Pinpoint the cell where the given text exists, returning its [X, Y] midpoint coordinate. 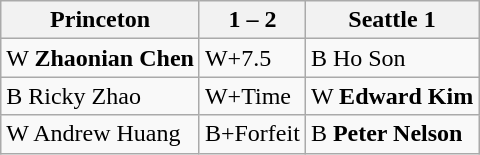
B Ricky Zhao [100, 96]
1 – 2 [252, 20]
W Andrew Huang [100, 134]
Seattle 1 [392, 20]
B+Forfeit [252, 134]
B Peter Nelson [392, 134]
B Ho Son [392, 58]
W Edward Kim [392, 96]
W+Time [252, 96]
W+7.5 [252, 58]
W Zhaonian Chen [100, 58]
Princeton [100, 20]
